Capture the cell that displays the provided text and extract its (x, y) central coordinate. 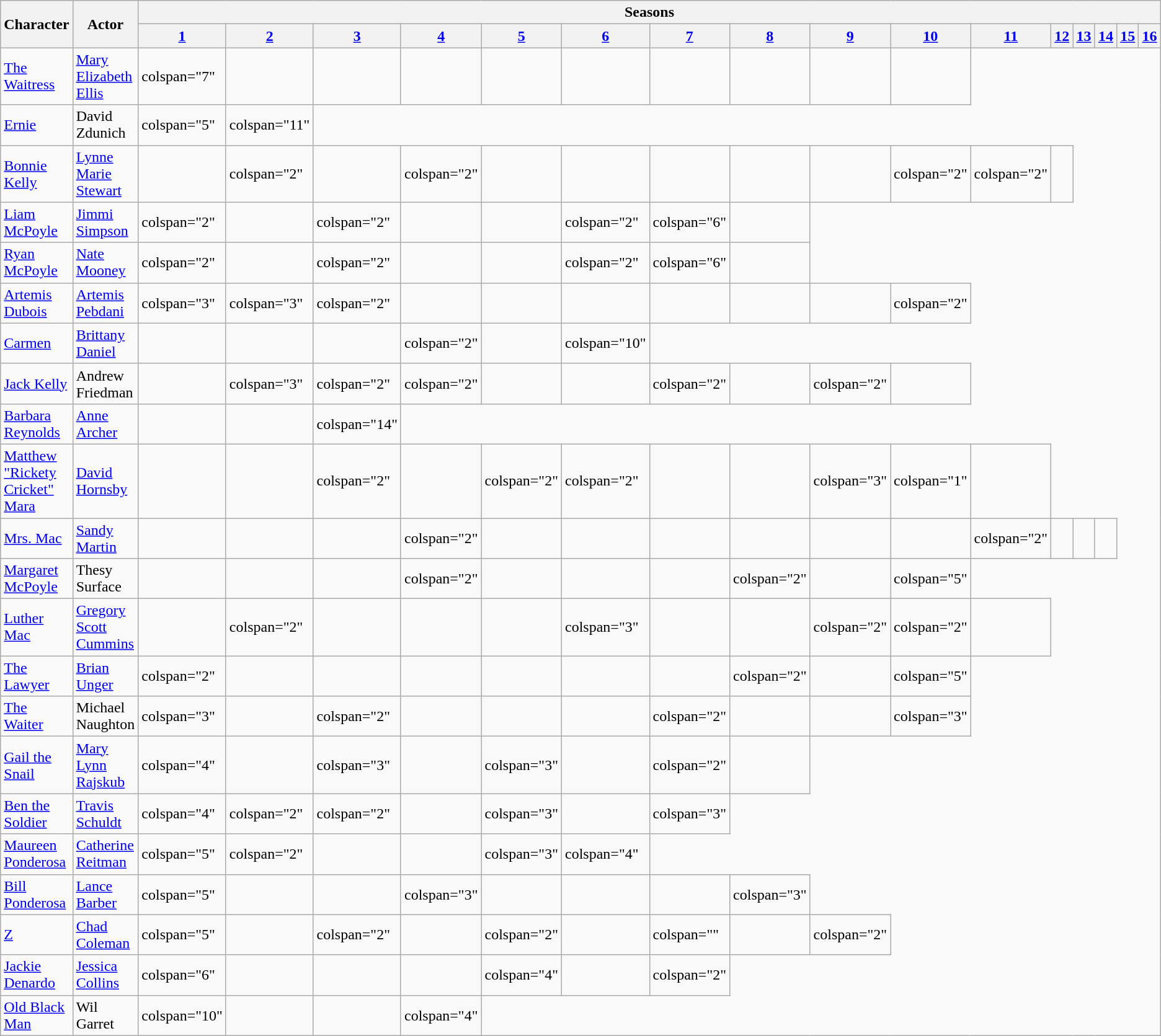
Chad Coleman (105, 935)
David Hornsby (105, 481)
Gregory Scott Cummins (105, 627)
9 (850, 36)
Artemis Pebdani (105, 303)
Michael Naughton (105, 717)
11 (1011, 36)
Sandy Martin (105, 538)
Margaret McPoyle (37, 579)
colspan="11" (269, 125)
12 (1062, 36)
Lynne Marie Stewart (105, 174)
Bill Ponderosa (37, 894)
Thesy Surface (105, 579)
Maureen Ponderosa (37, 854)
Character (37, 24)
Wil Garret (105, 1016)
13 (1084, 36)
5 (522, 36)
Barbara Reynolds (37, 424)
Mrs. Mac (37, 538)
Z (37, 935)
colspan="14" (357, 424)
The Lawyer (37, 676)
Jimmi Simpson (105, 222)
The Waiter (37, 717)
6 (606, 36)
7 (690, 36)
3 (357, 36)
Old Black Man (37, 1016)
colspan="1" (931, 481)
The Waitress (37, 76)
Catherine Reitman (105, 854)
colspan="7" (182, 76)
Actor (105, 24)
David Zdunich (105, 125)
Travis Schuldt (105, 813)
Luther Mac (37, 627)
Mary Lynn Rajskub (105, 765)
15 (1128, 36)
colspan="" (690, 935)
Lance Barber (105, 894)
Ryan McPoyle (37, 263)
Anne Archer (105, 424)
Andrew Friedman (105, 383)
8 (770, 36)
Mary Elizabeth Ellis (105, 76)
Brittany Daniel (105, 343)
14 (1105, 36)
Jack Kelly (37, 383)
Jackie Denardo (37, 975)
1 (182, 36)
Artemis Dubois (37, 303)
Liam McPoyle (37, 222)
16 (1150, 36)
Brian Unger (105, 676)
Gail the Snail (37, 765)
Seasons (649, 12)
Bonnie Kelly (37, 174)
4 (441, 36)
10 (931, 36)
Matthew "Rickety Cricket" Mara (37, 481)
Nate Mooney (105, 263)
Jessica Collins (105, 975)
Carmen (37, 343)
2 (269, 36)
Ben the Soldier (37, 813)
Ernie (37, 125)
